Locate the cell with the specified text and output its [X, Y] center coordinate. 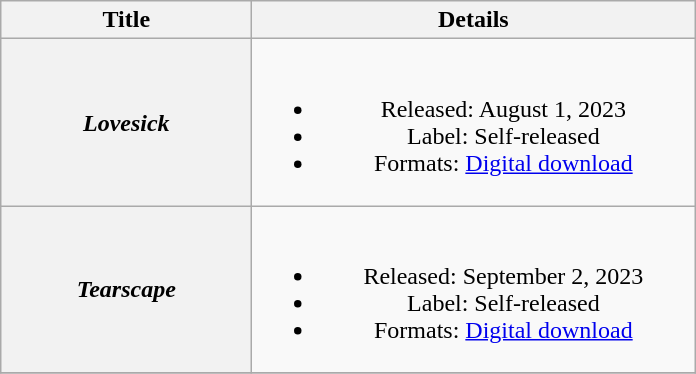
Released: September 2, 2023Label: Self-releasedFormats: Digital download [474, 290]
Lovesick [126, 122]
Details [474, 20]
Tearscape [126, 290]
Title [126, 20]
Released: August 1, 2023Label: Self-releasedFormats: Digital download [474, 122]
